Return the [X, Y] coordinate for the center point of the cell that contains the specified text.  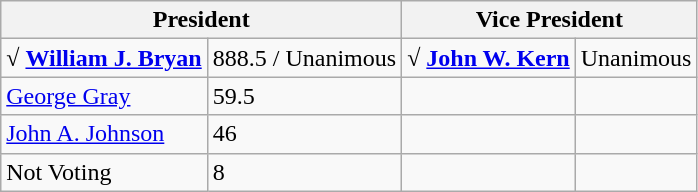
President [202, 20]
√ John W. Kern [489, 58]
George Gray [104, 96]
59.5 [304, 96]
John A. Johnson [104, 134]
8 [304, 172]
46 [304, 134]
888.5 / Unanimous [304, 58]
Vice President [550, 20]
Not Voting [104, 172]
√ William J. Bryan [104, 58]
Unanimous [636, 58]
